Determine the (x, y) coordinate at the center of the cell enclosing the given text.  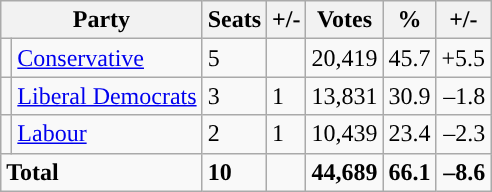
Liberal Democrats (107, 96)
44,689 (344, 172)
3 (234, 96)
2 (234, 134)
Total (102, 172)
Conservative (107, 58)
5 (234, 58)
Party (102, 20)
45.7 (410, 58)
Seats (234, 20)
13,831 (344, 96)
20,419 (344, 58)
–2.3 (464, 134)
30.9 (410, 96)
–8.6 (464, 172)
23.4 (410, 134)
Labour (107, 134)
10,439 (344, 134)
10 (234, 172)
66.1 (410, 172)
–1.8 (464, 96)
Votes (344, 20)
% (410, 20)
+5.5 (464, 58)
